From the cell containing the given text, extract its center point as (x, y) coordinate. 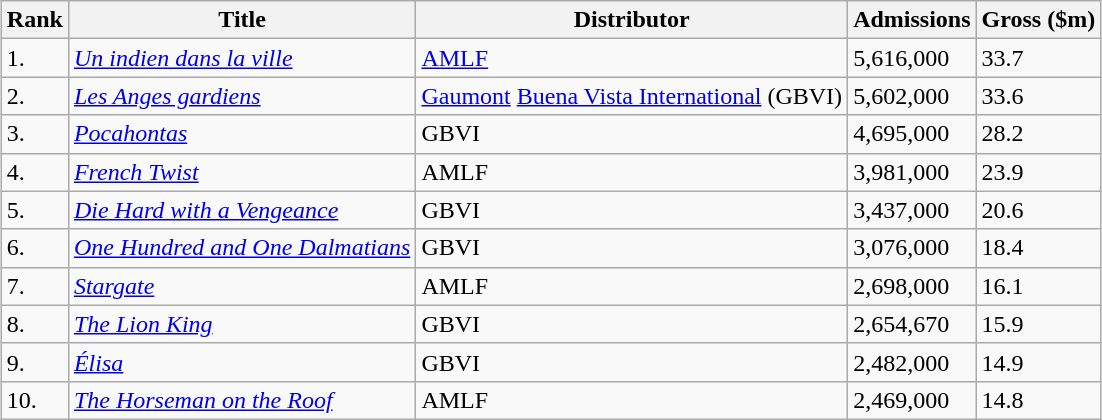
7. (34, 286)
French Twist (242, 172)
5,616,000 (912, 58)
33.6 (1038, 96)
4. (34, 172)
23.9 (1038, 172)
3,981,000 (912, 172)
Distributor (632, 20)
10. (34, 400)
One Hundred and One Dalmatians (242, 248)
Gaumont Buena Vista International (GBVI) (632, 96)
Pocahontas (242, 134)
2,698,000 (912, 286)
Admissions (912, 20)
20.6 (1038, 210)
5,602,000 (912, 96)
16.1 (1038, 286)
3,076,000 (912, 248)
1. (34, 58)
5. (34, 210)
9. (34, 362)
3. (34, 134)
Un indien dans la ville (242, 58)
Stargate (242, 286)
2,654,670 (912, 324)
Title (242, 20)
Die Hard with a Vengeance (242, 210)
Gross ($m) (1038, 20)
6. (34, 248)
The Lion King (242, 324)
8. (34, 324)
2,482,000 (912, 362)
14.8 (1038, 400)
2. (34, 96)
Les Anges gardiens (242, 96)
2,469,000 (912, 400)
33.7 (1038, 58)
4,695,000 (912, 134)
Élisa (242, 362)
14.9 (1038, 362)
18.4 (1038, 248)
3,437,000 (912, 210)
Rank (34, 20)
The Horseman on the Roof (242, 400)
15.9 (1038, 324)
28.2 (1038, 134)
